Scan for the cell matching the given text and deliver its [X, Y] coordinate at center. 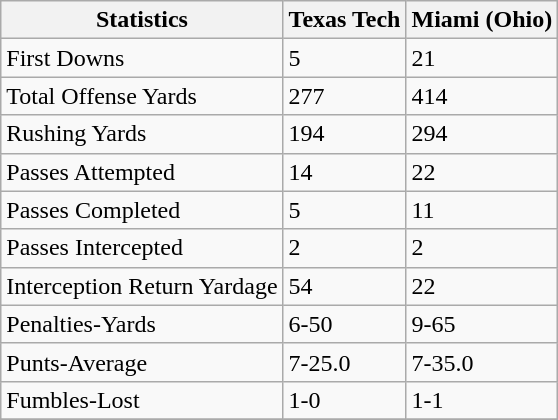
Miami (Ohio) [482, 20]
7-35.0 [482, 362]
277 [344, 96]
11 [482, 210]
414 [482, 96]
Rushing Yards [142, 134]
Passes Intercepted [142, 248]
194 [344, 134]
54 [344, 286]
1-0 [344, 400]
14 [344, 172]
Penalties-Yards [142, 324]
21 [482, 58]
9-65 [482, 324]
7-25.0 [344, 362]
Fumbles-Lost [142, 400]
Total Offense Yards [142, 96]
6-50 [344, 324]
Passes Completed [142, 210]
1-1 [482, 400]
Statistics [142, 20]
Interception Return Yardage [142, 286]
Passes Attempted [142, 172]
Texas Tech [344, 20]
Punts-Average [142, 362]
294 [482, 134]
First Downs [142, 58]
